Pinpoint the cell where the given text exists, returning its (x, y) midpoint coordinate. 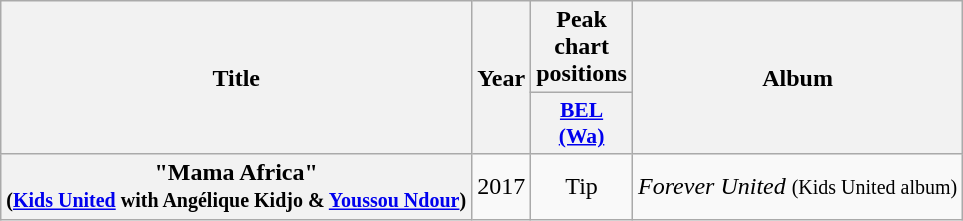
Year (502, 78)
BEL(Wa) (582, 124)
Forever United (Kids United album) (797, 186)
Album (797, 78)
Tip (582, 186)
"Mama Africa"(Kids United with Angélique Kidjo & Youssou Ndour) (236, 186)
Title (236, 78)
2017 (502, 186)
Peak chart positions (582, 47)
